Identify which cell holds the provided text, then report its [X, Y] central coordinate. 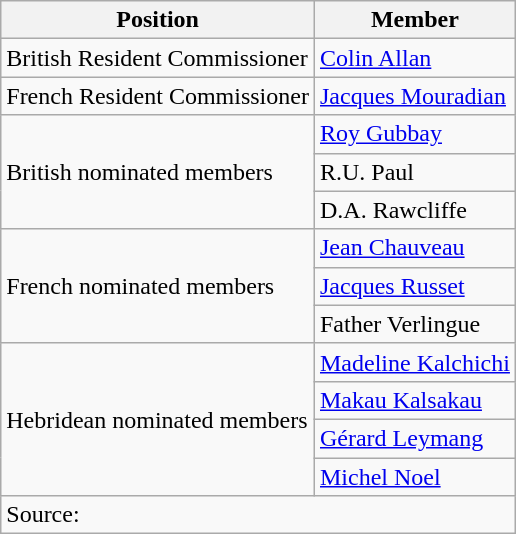
Michel Noel [414, 477]
Madeline Kalchichi [414, 362]
Source: [258, 515]
D.A. Rawcliffe [414, 210]
Hebridean nominated members [158, 419]
Jean Chauveau [414, 248]
British nominated members [158, 172]
French Resident Commissioner [158, 96]
British Resident Commissioner [158, 58]
Member [414, 20]
Colin Allan [414, 58]
Jacques Mouradian [414, 96]
Roy Gubbay [414, 134]
Father Verlingue [414, 324]
Jacques Russet [414, 286]
Position [158, 20]
French nominated members [158, 286]
R.U. Paul [414, 172]
Makau Kalsakau [414, 400]
Gérard Leymang [414, 438]
